Determine the (X, Y) coordinate at the center of the cell enclosing the given text.  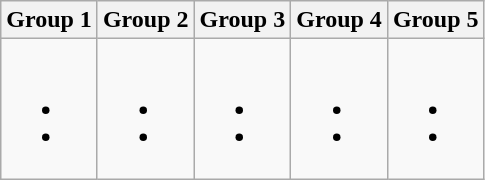
Group 5 (436, 20)
Group 4 (340, 20)
Group 3 (242, 20)
Group 2 (146, 20)
Group 1 (50, 20)
